Pinpoint the cell where the given text exists, returning its [X, Y] midpoint coordinate. 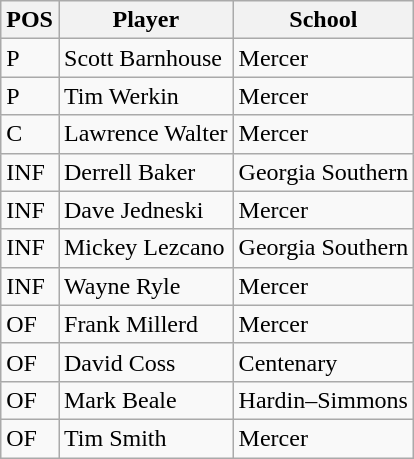
Hardin–Simmons [324, 400]
Tim Smith [146, 438]
Mickey Lezcano [146, 248]
Frank Millerd [146, 324]
Player [146, 20]
Centenary [324, 362]
Tim Werkin [146, 96]
Derrell Baker [146, 172]
David Coss [146, 362]
Wayne Ryle [146, 286]
C [30, 134]
Dave Jedneski [146, 210]
Scott Barnhouse [146, 58]
School [324, 20]
POS [30, 20]
Mark Beale [146, 400]
Lawrence Walter [146, 134]
